Detect which cell encompasses the target text, then output its [x, y] center coordinate. 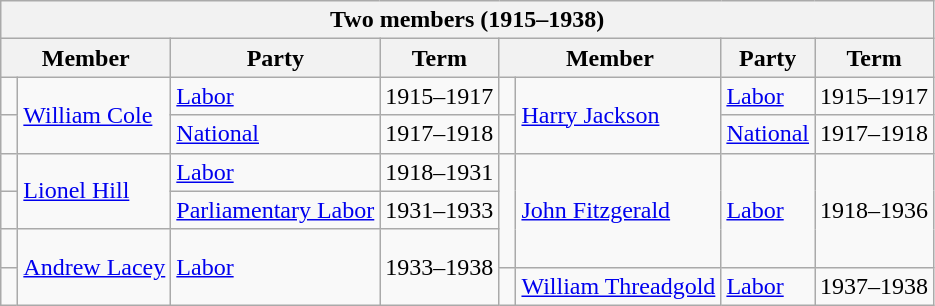
1931–1933 [440, 210]
Two members (1915–1938) [468, 20]
1933–1938 [440, 267]
John Fitzgerald [618, 210]
William Cole [94, 115]
1918–1936 [874, 210]
Andrew Lacey [94, 267]
William Threadgold [618, 286]
Lionel Hill [94, 191]
Harry Jackson [618, 115]
1918–1931 [440, 172]
Parliamentary Labor [276, 210]
1937–1938 [874, 286]
